Return (x, y) of the center of cell containing provided text 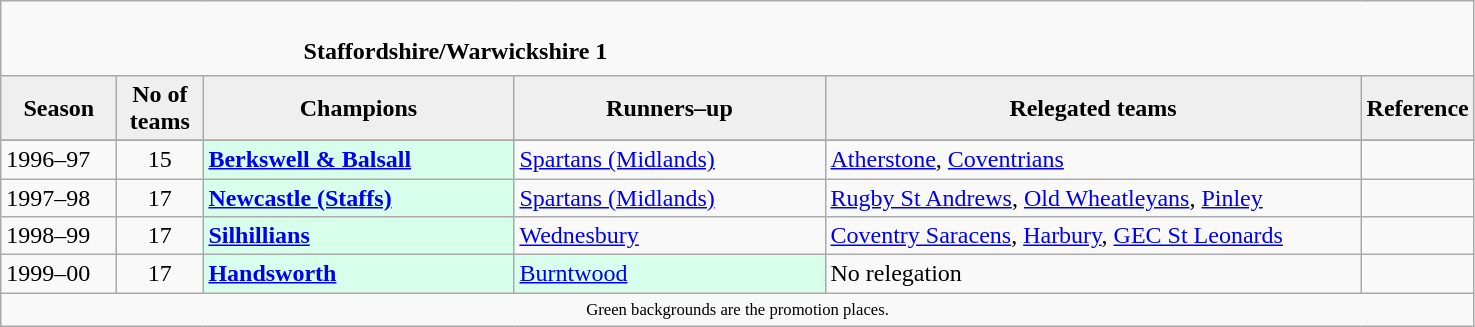
Newcastle (Staffs) (358, 197)
Runners–up (670, 108)
Reference (1418, 108)
Coventry Saracens, Harbury, GEC St Leonards (1093, 236)
Silhillians (358, 236)
1998–99 (59, 236)
Relegated teams (1093, 108)
Rugby St Andrews, Old Wheatleyans, Pinley (1093, 197)
1997–98 (59, 197)
Burntwood (670, 274)
Atherstone, Coventrians (1093, 159)
No relegation (1093, 274)
Green backgrounds are the promotion places. (738, 310)
Champions (358, 108)
Season (59, 108)
15 (160, 159)
1999–00 (59, 274)
1996–97 (59, 159)
Berkswell & Balsall (358, 159)
No of teams (160, 108)
Handsworth (358, 274)
Wednesbury (670, 236)
